Detect which cell encompasses the target text, then output its [x, y] center coordinate. 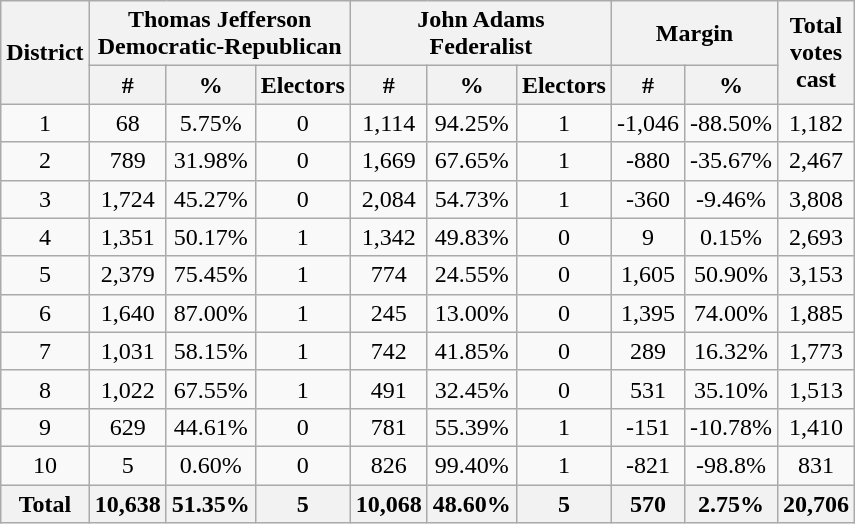
1,410 [816, 427]
1,513 [816, 389]
54.73% [472, 199]
2.75% [730, 503]
742 [388, 351]
1,669 [388, 161]
-360 [648, 199]
-9.46% [730, 199]
87.00% [210, 313]
31.98% [210, 161]
3,153 [816, 275]
-880 [648, 161]
-88.50% [730, 123]
48.60% [472, 503]
75.45% [210, 275]
1,773 [816, 351]
74.00% [730, 313]
1,395 [648, 313]
7 [45, 351]
58.15% [210, 351]
5.75% [210, 123]
0.60% [210, 465]
3,808 [816, 199]
1,022 [128, 389]
774 [388, 275]
51.35% [210, 503]
10,068 [388, 503]
1,342 [388, 237]
District [45, 52]
1,605 [648, 275]
2 [45, 161]
67.55% [210, 389]
32.45% [472, 389]
0.15% [730, 237]
50.90% [730, 275]
10,638 [128, 503]
-10.78% [730, 427]
1,724 [128, 199]
4 [45, 237]
10 [45, 465]
67.65% [472, 161]
1,640 [128, 313]
789 [128, 161]
Thomas JeffersonDemocratic-Republican [220, 34]
68 [128, 123]
2,379 [128, 275]
-821 [648, 465]
49.83% [472, 237]
8 [45, 389]
24.55% [472, 275]
781 [388, 427]
16.32% [730, 351]
Totalvotescast [816, 52]
-35.67% [730, 161]
531 [648, 389]
35.10% [730, 389]
826 [388, 465]
99.40% [472, 465]
2,467 [816, 161]
1,885 [816, 313]
2,084 [388, 199]
44.61% [210, 427]
491 [388, 389]
20,706 [816, 503]
3 [45, 199]
John AdamsFederalist [480, 34]
1,031 [128, 351]
Margin [694, 34]
50.17% [210, 237]
55.39% [472, 427]
45.27% [210, 199]
289 [648, 351]
245 [388, 313]
41.85% [472, 351]
1,351 [128, 237]
831 [816, 465]
1,182 [816, 123]
629 [128, 427]
6 [45, 313]
-98.8% [730, 465]
13.00% [472, 313]
94.25% [472, 123]
1,114 [388, 123]
-151 [648, 427]
2,693 [816, 237]
570 [648, 503]
-1,046 [648, 123]
Total [45, 503]
